For the text-containing cell, return its midpoint in [x, y] coordinate format. 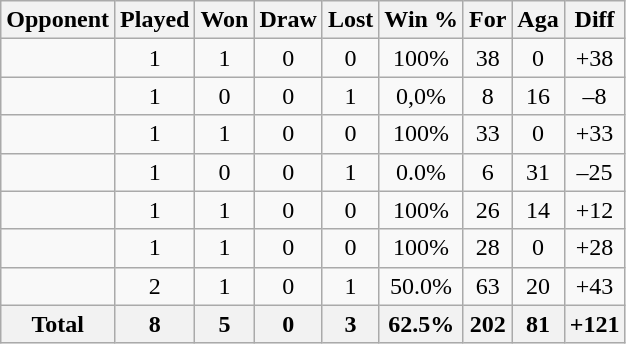
Opponent [58, 20]
+33 [594, 134]
31 [538, 172]
Total [58, 324]
202 [487, 324]
Draw [288, 20]
81 [538, 324]
+121 [594, 324]
For [487, 20]
2 [155, 286]
0,0% [422, 96]
+38 [594, 58]
Won [224, 20]
Win % [422, 20]
+43 [594, 286]
Lost [350, 20]
+12 [594, 210]
–25 [594, 172]
Aga [538, 20]
62.5% [422, 324]
14 [538, 210]
6 [487, 172]
+28 [594, 248]
50.0% [422, 286]
38 [487, 58]
–8 [594, 96]
Diff [594, 20]
20 [538, 286]
3 [350, 324]
16 [538, 96]
5 [224, 324]
0.0% [422, 172]
63 [487, 286]
33 [487, 134]
28 [487, 248]
Played [155, 20]
26 [487, 210]
